For the text-containing cell, return its midpoint in [X, Y] coordinate format. 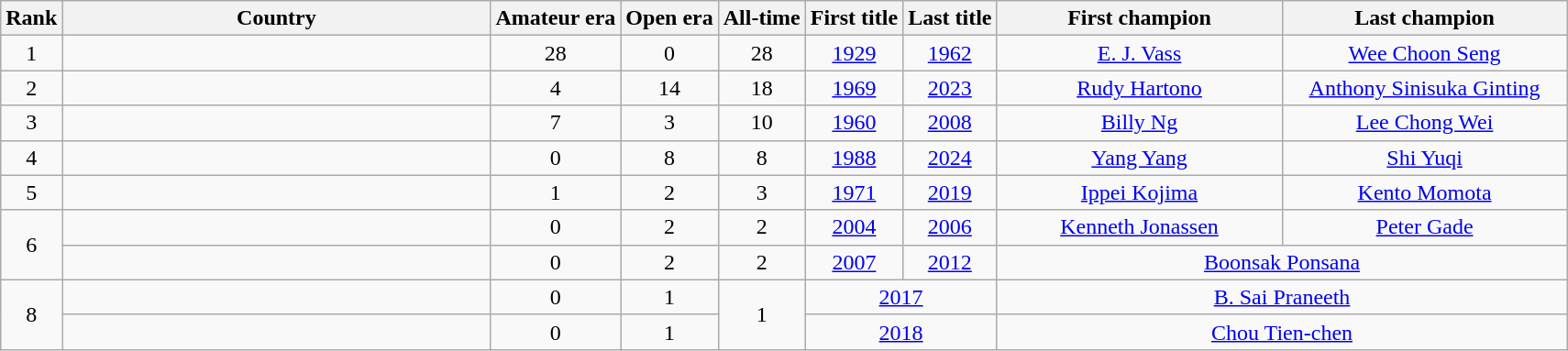
Anthony Sinisuka Ginting [1425, 88]
1929 [854, 53]
Wee Choon Seng [1425, 53]
2007 [854, 262]
2008 [950, 123]
6 [31, 245]
Chou Tien-chen [1282, 332]
2019 [950, 192]
Lee Chong Wei [1425, 123]
1960 [854, 123]
Rank [31, 18]
Country [277, 18]
2024 [950, 158]
2017 [900, 297]
Shi Yuqi [1425, 158]
Yang Yang [1139, 158]
5 [31, 192]
Last champion [1425, 18]
2004 [854, 227]
Rudy Hartono [1139, 88]
2018 [900, 332]
B. Sai Praneeth [1282, 297]
Boonsak Ponsana [1282, 262]
Ippei Kojima [1139, 192]
Peter Gade [1425, 227]
14 [669, 88]
2006 [950, 227]
Kento Momota [1425, 192]
Last title [950, 18]
All-time [761, 18]
Open era [669, 18]
Kenneth Jonassen [1139, 227]
Amateur era [556, 18]
1969 [854, 88]
First title [854, 18]
E. J. Vass [1139, 53]
First champion [1139, 18]
2023 [950, 88]
1962 [950, 53]
7 [556, 123]
18 [761, 88]
1971 [854, 192]
10 [761, 123]
1988 [854, 158]
Billy Ng [1139, 123]
2012 [950, 262]
